Output the [x, y] coordinate of the center of the cell containing the given text.  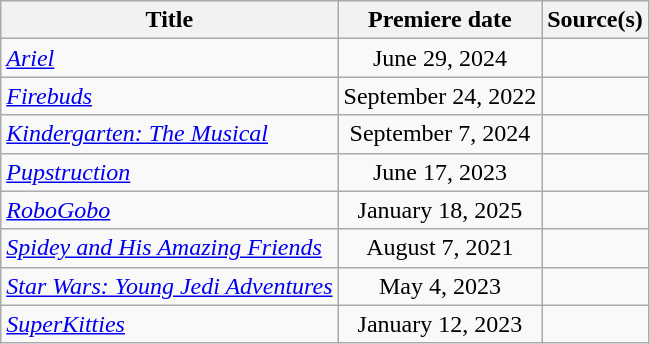
Pupstruction [170, 172]
June 17, 2023 [440, 172]
Source(s) [596, 20]
May 4, 2023 [440, 286]
September 7, 2024 [440, 134]
RoboGobo [170, 210]
SuperKitties [170, 324]
Star Wars: Young Jedi Adventures [170, 286]
June 29, 2024 [440, 58]
September 24, 2022 [440, 96]
Title [170, 20]
Ariel [170, 58]
Premiere date [440, 20]
August 7, 2021 [440, 248]
Spidey and His Amazing Friends [170, 248]
January 12, 2023 [440, 324]
Firebuds [170, 96]
Kindergarten: The Musical [170, 134]
January 18, 2025 [440, 210]
